Extract the (X, Y) coordinate from the center of the cell holding the provided text.  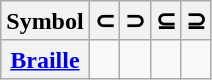
⊆ (166, 21)
⊂ (104, 21)
⊃ (136, 21)
Braille (45, 59)
⊇ (196, 21)
Symbol (45, 21)
